Provide the (x, y) coordinate of the cell's center where the given text is located.  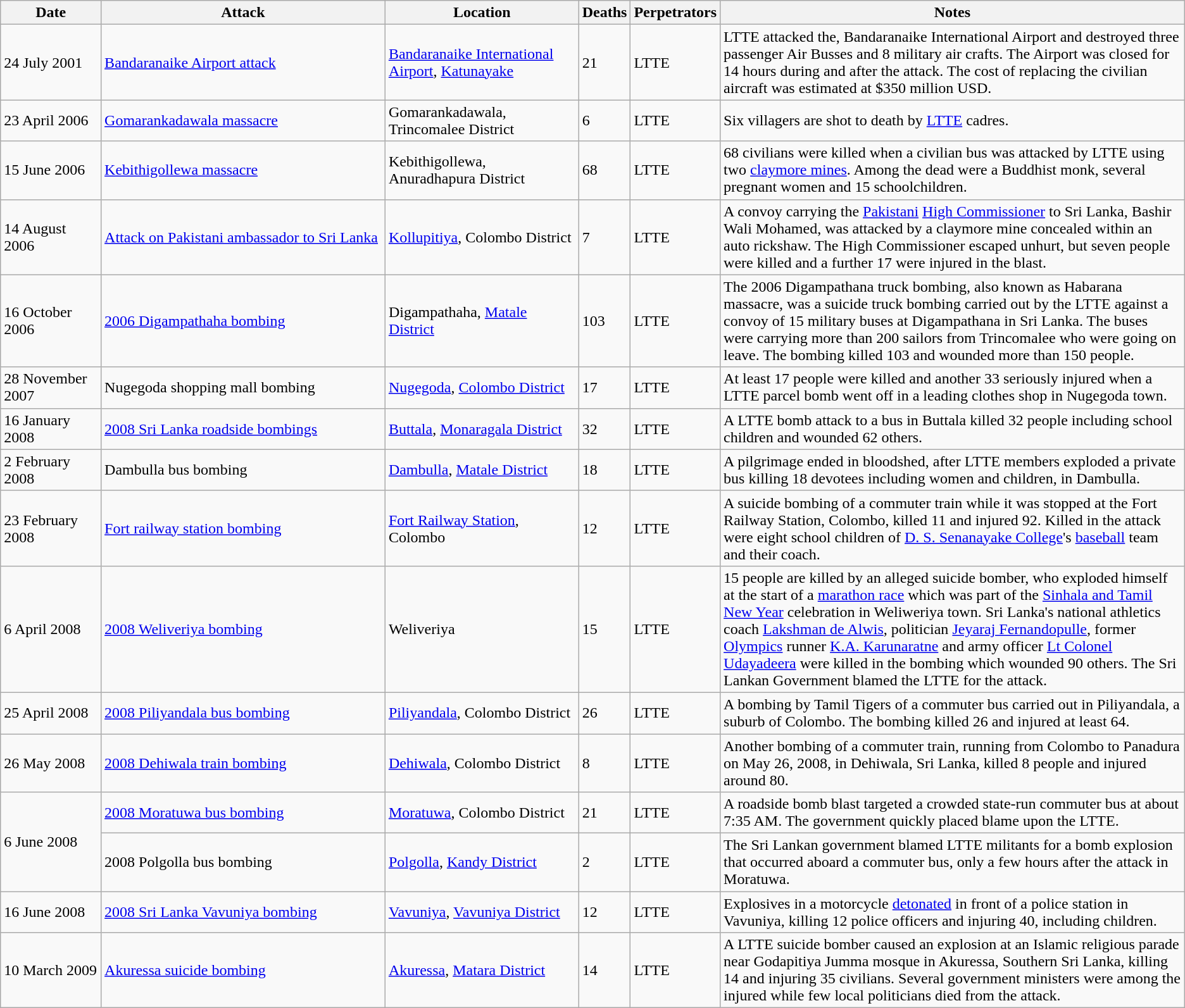
Weliveriya (482, 629)
26 (605, 712)
Perpetrators (675, 13)
A bombing by Tamil Tigers of a commuter bus carried out in Piliyandala, a suburb of Colombo. The bombing killed 26 and injured at least 64. (953, 712)
2008 Sri Lanka roadside bombings (243, 429)
10 March 2009 (51, 971)
6 June 2008 (51, 842)
Moratuwa, Colombo District (482, 812)
16 October 2006 (51, 321)
A pilgrimage ended in bloodshed, after LTTE members exploded a private bus killing 18 devotees including women and children, in Dambulla. (953, 470)
Gomarankadawala, Trincomalee District (482, 120)
2008 Polgolla bus bombing (243, 862)
23 April 2006 (51, 120)
Fort Railway Station, Colombo (482, 528)
2 February 2008 (51, 470)
2008 Dehiwala train bombing (243, 763)
Attack on Pakistani ambassador to Sri Lanka (243, 237)
Date (51, 13)
Notes (953, 13)
Deaths (605, 13)
2006 Digampathaha bombing (243, 321)
Dambulla, Matale District (482, 470)
26 May 2008 (51, 763)
28 November 2007 (51, 387)
17 (605, 387)
8 (605, 763)
68 (605, 170)
24 July 2001 (51, 62)
103 (605, 321)
Another bombing of a commuter train, running from Colombo to Panadura on May 26, 2008, in Dehiwala, Sri Lanka, killed 8 people and injured around 80. (953, 763)
14 (605, 971)
16 January 2008 (51, 429)
15 (605, 629)
Location (482, 13)
Nugegoda, Colombo District (482, 387)
16 June 2008 (51, 912)
Akuressa, Matara District (482, 971)
15 June 2006 (51, 170)
6 April 2008 (51, 629)
2008 Piliyandala bus bombing (243, 712)
Dehiwala, Colombo District (482, 763)
Nugegoda shopping mall bombing (243, 387)
Akuressa suicide bombing (243, 971)
23 February 2008 (51, 528)
2008 Sri Lanka Vavuniya bombing (243, 912)
Dambulla bus bombing (243, 470)
Bandaranaike Airport attack (243, 62)
Kebithigollewa massacre (243, 170)
Attack (243, 13)
At least 17 people were killed and another 33 seriously injured when a LTTE parcel bomb went off in a leading clothes shop in Nugegoda town. (953, 387)
Buttala, Monaragala District (482, 429)
Six villagers are shot to death by LTTE cadres. (953, 120)
Fort railway station bombing (243, 528)
7 (605, 237)
32 (605, 429)
Explosives in a motorcycle detonated in front of a police station in Vavuniya, killing 12 police officers and injuring 40, including children. (953, 912)
6 (605, 120)
Vavuniya, Vavuniya District (482, 912)
Kollupitiya, Colombo District (482, 237)
Bandaranaike International Airport, Katunayake (482, 62)
Kebithigollewa, Anuradhapura District (482, 170)
A LTTE bomb attack to a bus in Buttala killed 32 people including school children and wounded 62 others. (953, 429)
2008 Moratuwa bus bombing (243, 812)
18 (605, 470)
Gomarankadawala massacre (243, 120)
25 April 2008 (51, 712)
Digampathaha, Matale District (482, 321)
14 August 2006 (51, 237)
Piliyandala, Colombo District (482, 712)
2 (605, 862)
Polgolla, Kandy District (482, 862)
A roadside bomb blast targeted a crowded state-run commuter bus at about 7:35 AM. The government quickly placed blame upon the LTTE. (953, 812)
2008 Weliveriya bombing (243, 629)
